For the text-containing cell, return its midpoint in [x, y] coordinate format. 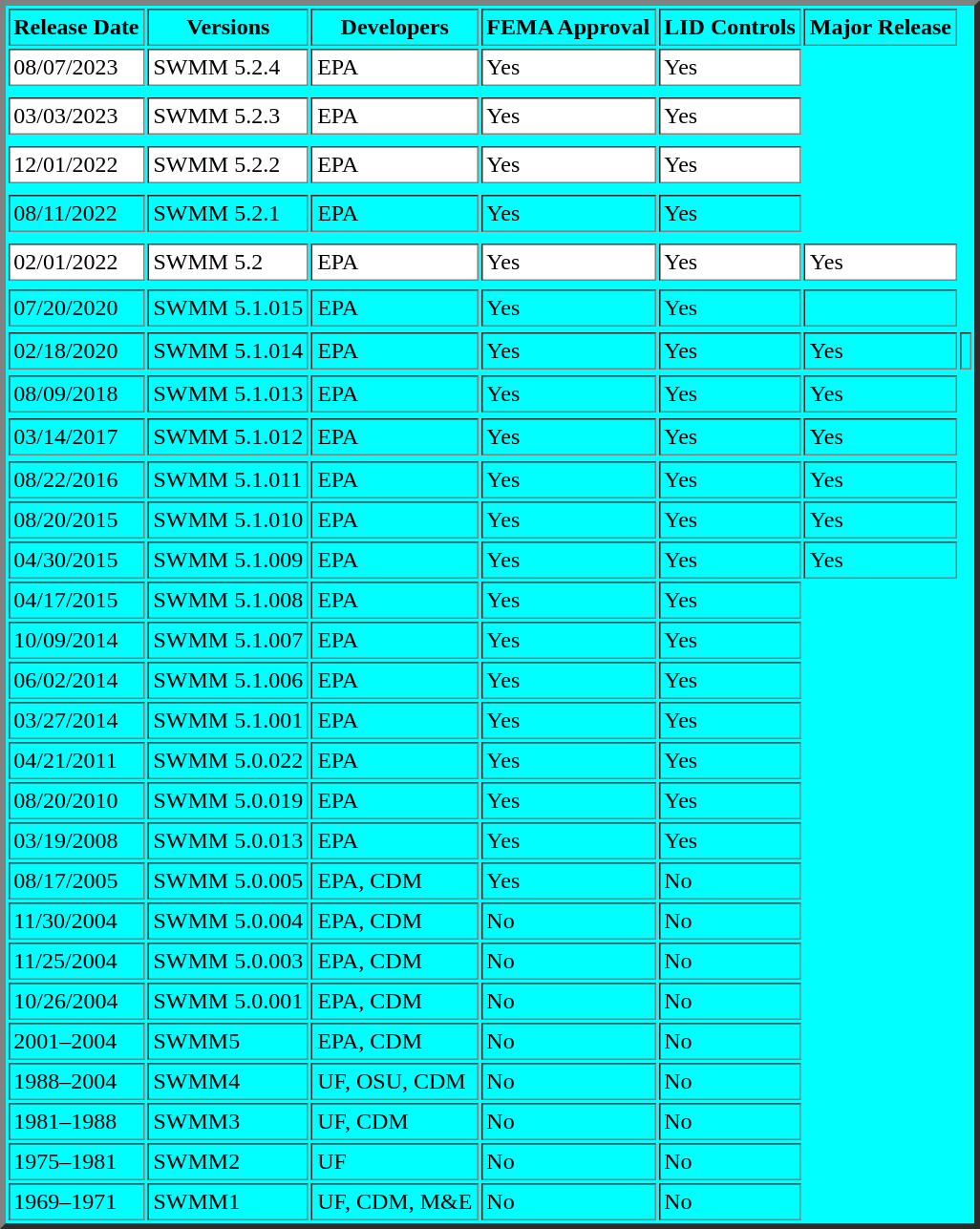
02/18/2020 [76, 351]
SWMM 5.2.3 [229, 117]
SWMM 5.0.003 [229, 961]
SWMM2 [229, 1161]
SWMM 5.1.007 [229, 640]
FEMA Approval [567, 27]
08/07/2023 [76, 67]
03/03/2023 [76, 117]
SWMM 5.2 [229, 262]
SWMM 5.1.009 [229, 560]
SWMM 5.2.1 [229, 214]
SWMM 5.1.013 [229, 393]
SWMM1 [229, 1201]
04/30/2015 [76, 560]
SWMM 5.0.013 [229, 840]
LID Controls [730, 27]
SWMM 5.1.010 [229, 519]
SWMM 5.2.2 [229, 164]
Developers [394, 27]
SWMM 5.0.005 [229, 880]
10/09/2014 [76, 640]
UF [394, 1161]
07/20/2020 [76, 307]
SWMM 5.1.012 [229, 437]
Release Date [76, 27]
04/17/2015 [76, 600]
SWMM 5.1.014 [229, 351]
08/09/2018 [76, 393]
03/27/2014 [76, 720]
2001–2004 [76, 1041]
03/14/2017 [76, 437]
SWMM 5.1.006 [229, 680]
SWMM 5.1.015 [229, 307]
11/25/2004 [76, 961]
UF, CDM [394, 1121]
SWMM 5.1.011 [229, 479]
Versions [229, 27]
11/30/2004 [76, 921]
UF, OSU, CDM [394, 1081]
SWMM 5.1.001 [229, 720]
08/20/2010 [76, 800]
1969–1971 [76, 1201]
1988–2004 [76, 1081]
02/01/2022 [76, 262]
SWMM 5.0.019 [229, 800]
SWMM3 [229, 1121]
08/11/2022 [76, 214]
08/17/2005 [76, 880]
UF, CDM, M&E [394, 1201]
04/21/2011 [76, 760]
03/19/2008 [76, 840]
SWMM 5.0.004 [229, 921]
12/01/2022 [76, 164]
SWMM4 [229, 1081]
1975–1981 [76, 1161]
08/22/2016 [76, 479]
Major Release [881, 27]
SWMM 5.0.001 [229, 1001]
SWMM 5.0.022 [229, 760]
1981–1988 [76, 1121]
SWMM 5.2.4 [229, 67]
SWMM5 [229, 1041]
06/02/2014 [76, 680]
08/20/2015 [76, 519]
10/26/2004 [76, 1001]
SWMM 5.1.008 [229, 600]
